Capture the cell that displays the provided text and extract its (x, y) central coordinate. 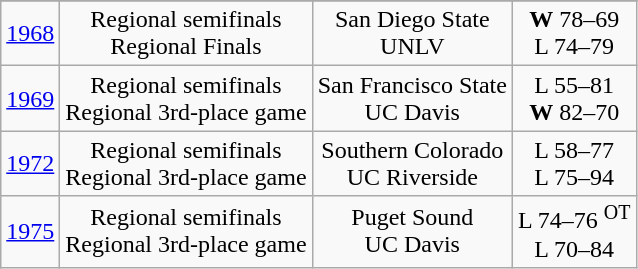
L 58–77L 75–94 (574, 164)
San Diego StateUNLV (412, 34)
1975 (30, 232)
L 55–81W 82–70 (574, 98)
1969 (30, 98)
L 74–76 OTL 70–84 (574, 232)
1972 (30, 164)
1968 (30, 34)
Regional semifinalsRegional Finals (186, 34)
Puget SoundUC Davis (412, 232)
San Francisco StateUC Davis (412, 98)
Southern ColoradoUC Riverside (412, 164)
W 78–69L 74–79 (574, 34)
